Capture the cell that displays the provided text and extract its (x, y) central coordinate. 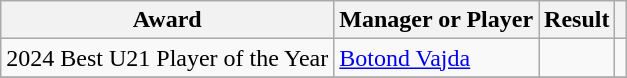
Award (168, 20)
Botond Vajda (436, 58)
2024 Best U21 Player of the Year (168, 58)
Result (577, 20)
Manager or Player (436, 20)
